Provide the [x, y] coordinate of the cell's center where the given text is located.  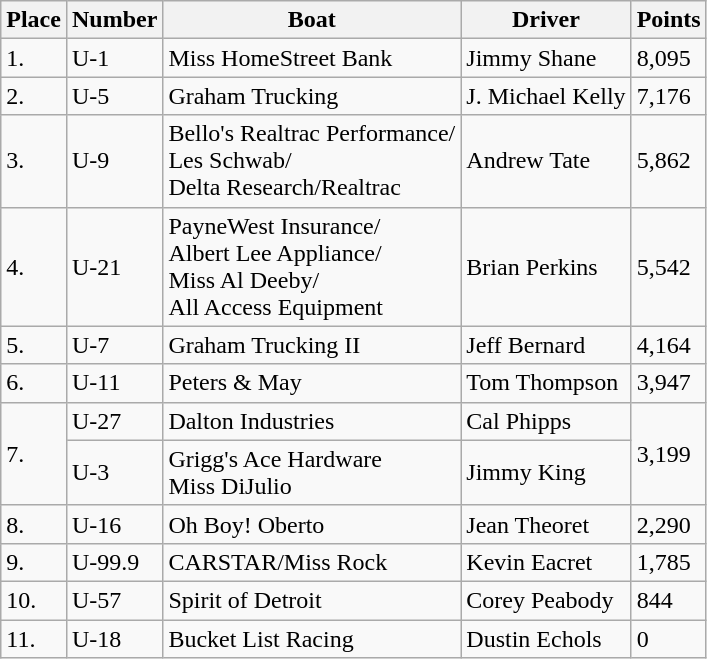
Miss HomeStreet Bank [312, 58]
U-99.9 [114, 562]
PayneWest Insurance/Albert Lee Appliance/Miss Al Deeby/All Access Equipment [312, 266]
Dalton Industries [312, 421]
Dustin Echols [546, 639]
Grigg's Ace HardwareMiss DiJulio [312, 472]
U-57 [114, 600]
U-9 [114, 161]
Jimmy King [546, 472]
U-16 [114, 524]
2. [34, 96]
Boat [312, 20]
U-27 [114, 421]
4. [34, 266]
9. [34, 562]
Points [668, 20]
Driver [546, 20]
J. Michael Kelly [546, 96]
1,785 [668, 562]
1. [34, 58]
U-11 [114, 383]
2,290 [668, 524]
11. [34, 639]
Bello's Realtrac Performance/Les Schwab/Delta Research/Realtrac [312, 161]
Jimmy Shane [546, 58]
3,947 [668, 383]
Jean Theoret [546, 524]
Brian Perkins [546, 266]
Place [34, 20]
Jeff Bernard [546, 345]
Number [114, 20]
4,164 [668, 345]
Oh Boy! Oberto [312, 524]
5,542 [668, 266]
8. [34, 524]
Tom Thompson [546, 383]
8,095 [668, 58]
CARSTAR/Miss Rock [312, 562]
844 [668, 600]
Graham Trucking II [312, 345]
7,176 [668, 96]
Corey Peabody [546, 600]
U-21 [114, 266]
U-18 [114, 639]
7. [34, 454]
U-3 [114, 472]
5,862 [668, 161]
U-7 [114, 345]
0 [668, 639]
Graham Trucking [312, 96]
U-5 [114, 96]
6. [34, 383]
3,199 [668, 454]
5. [34, 345]
3. [34, 161]
U-1 [114, 58]
Peters & May [312, 383]
Bucket List Racing [312, 639]
Spirit of Detroit [312, 600]
10. [34, 600]
Kevin Eacret [546, 562]
Cal Phipps [546, 421]
Andrew Tate [546, 161]
